Search for the cell housing the specified text and yield its [X, Y] center coordinate. 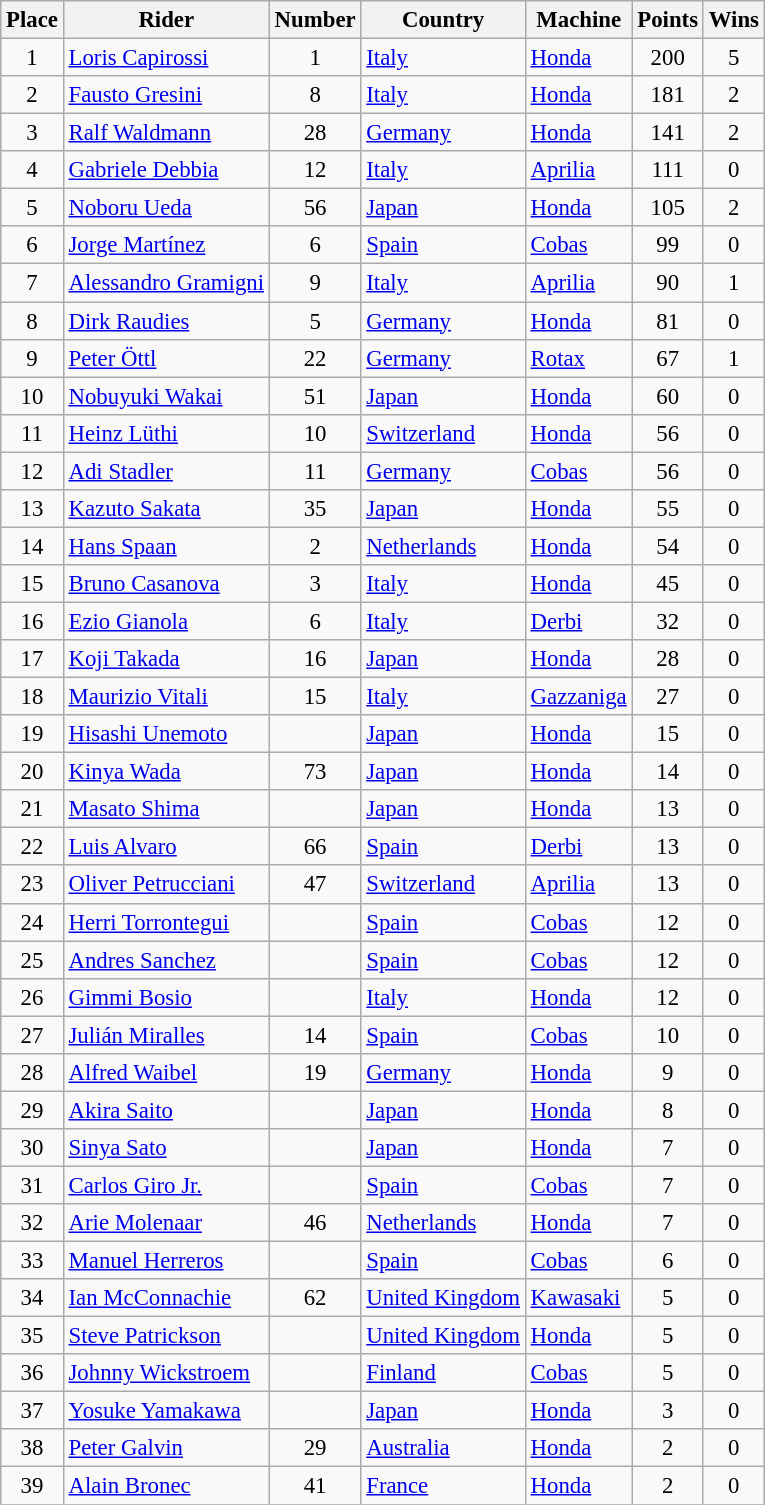
Heinz Lüthi [166, 433]
111 [668, 170]
Fausto Gresini [166, 95]
Bruno Casanova [166, 584]
Alfred Waibel [166, 1073]
Hisashi Unemoto [166, 734]
105 [668, 208]
Ian McConnachie [166, 1298]
Place [32, 20]
67 [668, 358]
33 [32, 1261]
Dirk Raudies [166, 321]
38 [32, 1449]
24 [32, 922]
Arie Molenaar [166, 1223]
23 [32, 885]
Akira Saito [166, 1110]
73 [315, 772]
Australia [443, 1449]
Gimmi Bosio [166, 997]
181 [668, 95]
Manuel Herreros [166, 1261]
41 [315, 1486]
Noboru Ueda [166, 208]
60 [668, 396]
37 [32, 1411]
Rider [166, 20]
81 [668, 321]
Ezio Gianola [166, 621]
4 [32, 170]
17 [32, 659]
Finland [443, 1373]
Rotax [578, 358]
Yosuke Yamakawa [166, 1411]
France [443, 1486]
25 [32, 960]
21 [32, 809]
Ralf Waldmann [166, 133]
66 [315, 847]
36 [32, 1373]
200 [668, 58]
Machine [578, 20]
39 [32, 1486]
Adi Stadler [166, 471]
Herri Torrontegui [166, 922]
Hans Spaan [166, 546]
62 [315, 1298]
Kawasaki [578, 1298]
Steve Patrickson [166, 1336]
Julián Miralles [166, 1035]
Masato Shima [166, 809]
Kinya Wada [166, 772]
99 [668, 245]
Oliver Petrucciani [166, 885]
Andres Sanchez [166, 960]
55 [668, 509]
Alain Bronec [166, 1486]
Carlos Giro Jr. [166, 1185]
Country [443, 20]
Gabriele Debbia [166, 170]
Nobuyuki Wakai [166, 396]
Peter Öttl [166, 358]
Maurizio Vitali [166, 697]
Gazzaniga [578, 697]
Loris Capirossi [166, 58]
Peter Galvin [166, 1449]
26 [32, 997]
Kazuto Sakata [166, 509]
46 [315, 1223]
Number [315, 20]
Jorge Martínez [166, 245]
Alessandro Gramigni [166, 283]
Wins [734, 20]
45 [668, 584]
Johnny Wickstroem [166, 1373]
34 [32, 1298]
30 [32, 1148]
Points [668, 20]
47 [315, 885]
51 [315, 396]
31 [32, 1185]
20 [32, 772]
141 [668, 133]
18 [32, 697]
Luis Alvaro [166, 847]
54 [668, 546]
90 [668, 283]
Koji Takada [166, 659]
Sinya Sato [166, 1148]
